Return the [x, y] coordinate for the center point of the cell that contains the specified text.  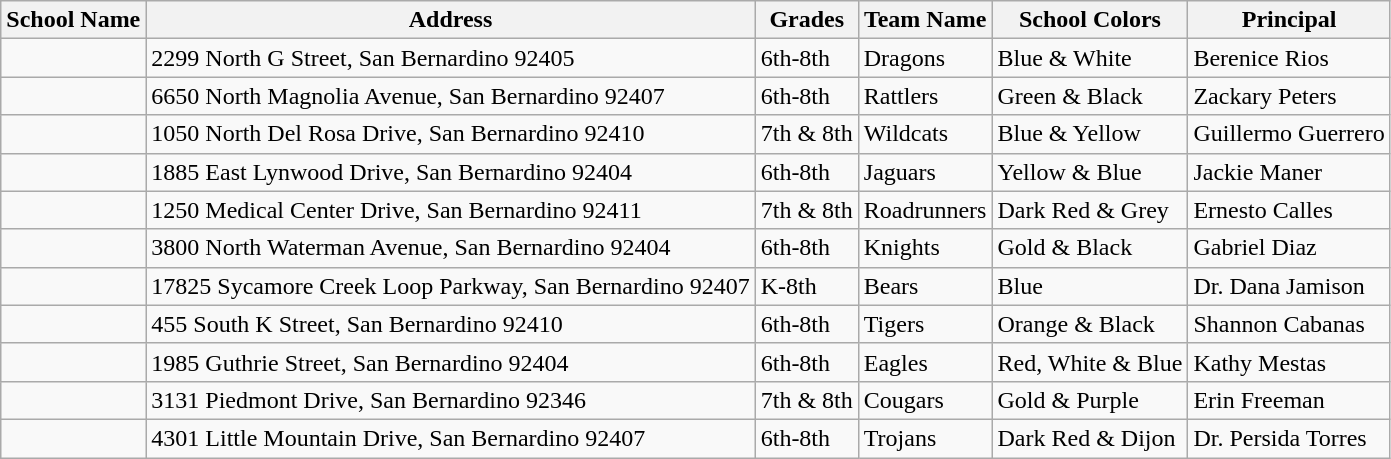
Grades [806, 20]
1250 Medical Center Drive, San Bernardino 92411 [450, 210]
Green & Black [1090, 96]
Kathy Mestas [1289, 362]
Roadrunners [925, 210]
Yellow & Blue [1090, 172]
Dark Red & Dijon [1090, 438]
Tigers [925, 324]
Red, White & Blue [1090, 362]
1985 Guthrie Street, San Bernardino 92404 [450, 362]
Rattlers [925, 96]
Blue & Yellow [1090, 134]
3131 Piedmont Drive, San Bernardino 92346 [450, 400]
Eagles [925, 362]
Gold & Purple [1090, 400]
1885 East Lynwood Drive, San Bernardino 92404 [450, 172]
Blue & White [1090, 58]
Gabriel Diaz [1289, 248]
Ernesto Calles [1289, 210]
Trojans [925, 438]
School Name [74, 20]
Gold & Black [1090, 248]
School Colors [1090, 20]
Cougars [925, 400]
Dark Red & Grey [1090, 210]
6650 North Magnolia Avenue, San Bernardino 92407 [450, 96]
Jaguars [925, 172]
Dr. Dana Jamison [1289, 286]
Erin Freeman [1289, 400]
Berenice Rios [1289, 58]
4301 Little Mountain Drive, San Bernardino 92407 [450, 438]
Knights [925, 248]
1050 North Del Rosa Drive, San Bernardino 92410 [450, 134]
Zackary Peters [1289, 96]
Bears [925, 286]
Blue [1090, 286]
K-8th [806, 286]
Jackie Maner [1289, 172]
Address [450, 20]
Dragons [925, 58]
Team Name [925, 20]
Guillermo Guerrero [1289, 134]
3800 North Waterman Avenue, San Bernardino 92404 [450, 248]
17825 Sycamore Creek Loop Parkway, San Bernardino 92407 [450, 286]
Orange & Black [1090, 324]
2299 North G Street, San Bernardino 92405 [450, 58]
Principal [1289, 20]
455 South K Street, San Bernardino 92410 [450, 324]
Dr. Persida Torres [1289, 438]
Wildcats [925, 134]
Shannon Cabanas [1289, 324]
